Identify which cell holds the provided text, then report its (X, Y) central coordinate. 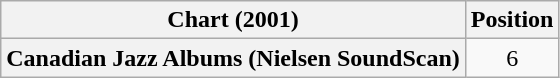
6 (512, 58)
Position (512, 20)
Chart (2001) (234, 20)
Canadian Jazz Albums (Nielsen SoundScan) (234, 58)
